Output the (x, y) coordinate of the center of the cell containing the given text.  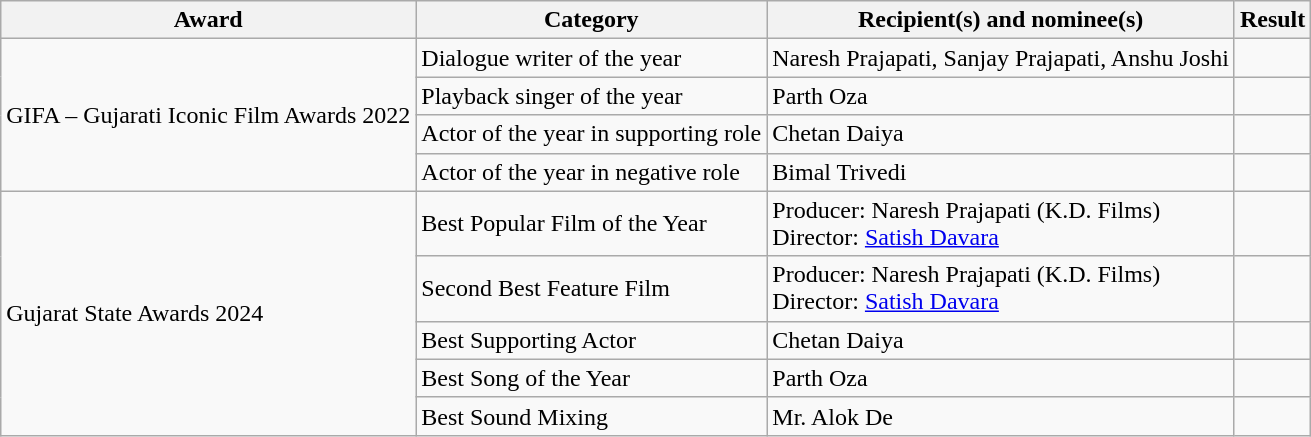
Best Sound Mixing (592, 416)
GIFA – Gujarati Iconic Film Awards 2022 (208, 115)
Actor of the year in negative role (592, 172)
Second Best Feature Film (592, 288)
Recipient(s) and nominee(s) (1001, 20)
Award (208, 20)
Dialogue writer of the year (592, 58)
Gujarat State Awards 2024 (208, 313)
Bimal Trivedi (1001, 172)
Naresh Prajapati, Sanjay Prajapati, Anshu Joshi (1001, 58)
Playback singer of the year (592, 96)
Actor of the year in supporting role (592, 134)
Best Popular Film of the Year (592, 224)
Result (1272, 20)
Best Song of the Year (592, 378)
Category (592, 20)
Best Supporting Actor (592, 340)
Mr. Alok De (1001, 416)
